Determine the [X, Y] coordinate at the center of the cell enclosing the given text.  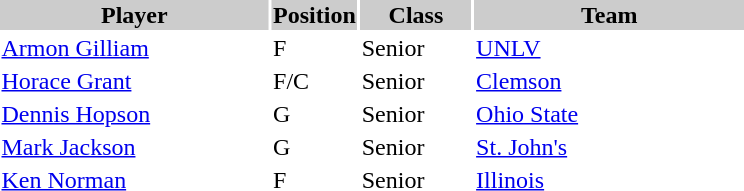
Mark Jackson [134, 147]
Clemson [610, 81]
Ohio State [610, 114]
Team [610, 15]
St. John's [610, 147]
Armon Gilliam [134, 48]
Horace Grant [134, 81]
F/C [315, 81]
Class [416, 15]
Position [315, 15]
UNLV [610, 48]
Dennis Hopson [134, 114]
Player [134, 15]
F [315, 48]
